Pinpoint the cell where the given text exists, returning its [x, y] midpoint coordinate. 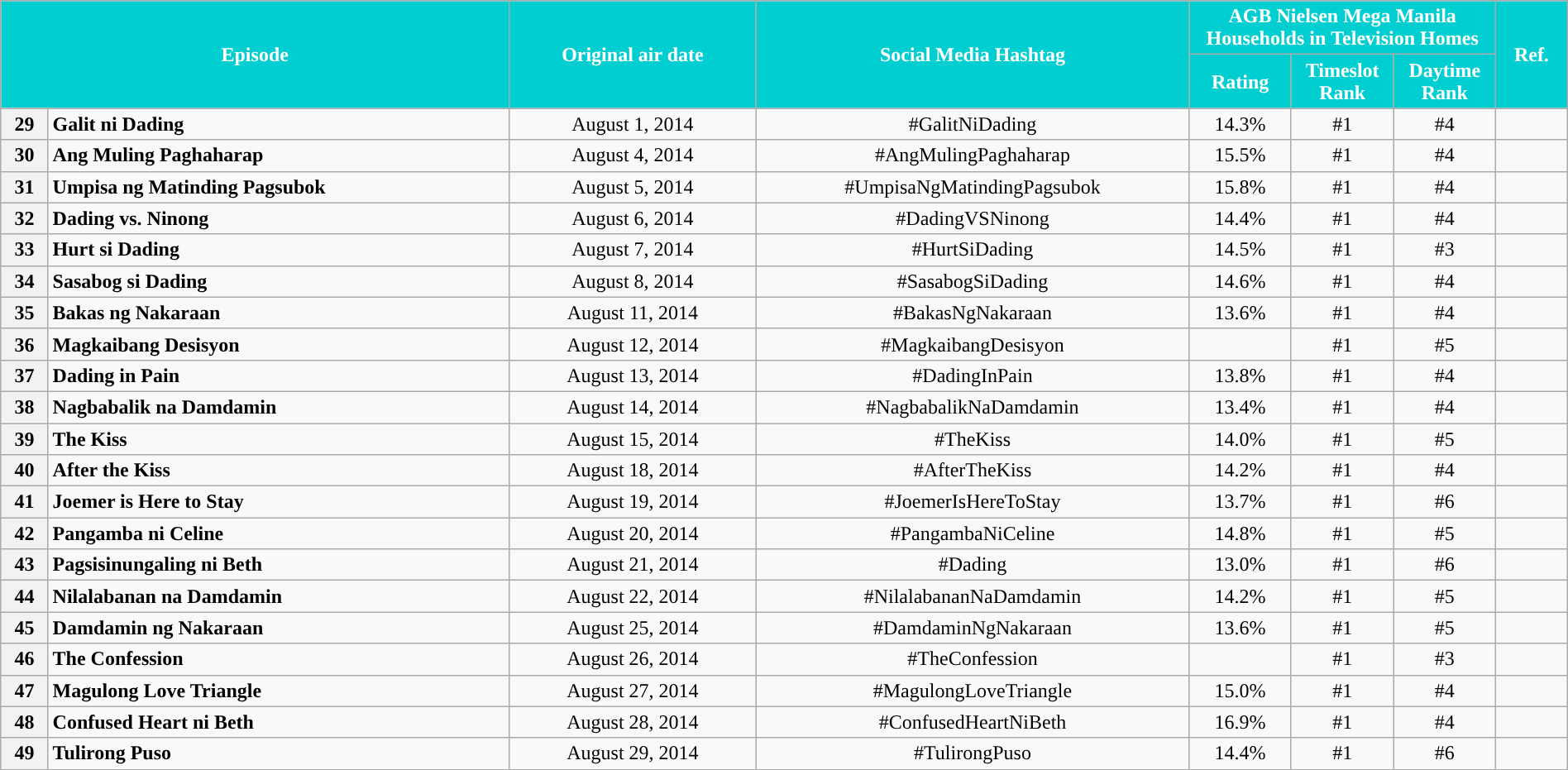
Nilalabanan na Damdamin [279, 596]
15.8% [1241, 187]
#DadingVSNinong [973, 218]
Hurt si Dading [279, 250]
45 [25, 628]
#NagbabalikNaDamdamin [973, 407]
46 [25, 659]
#TheConfession [973, 659]
37 [25, 375]
August 26, 2014 [633, 659]
August 15, 2014 [633, 439]
34 [25, 281]
Ang Muling Paghaharap [279, 155]
38 [25, 407]
14.5% [1241, 250]
August 19, 2014 [633, 502]
Social Media Hashtag [973, 55]
Timeslot Rank [1342, 81]
#UmpisaNgMatindingPagsubok [973, 187]
#DadingInPain [973, 375]
August 14, 2014 [633, 407]
Bakas ng Nakaraan [279, 313]
33 [25, 250]
Galit ni Dading [279, 124]
31 [25, 187]
#MagulongLoveTriangle [973, 691]
Dading in Pain [279, 375]
Ref. [1532, 55]
#HurtSiDading [973, 250]
Dading vs. Ninong [279, 218]
Joemer is Here to Stay [279, 502]
14.0% [1241, 439]
13.0% [1241, 565]
August 29, 2014 [633, 753]
#PangambaNiCeline [973, 533]
Pagsisinungaling ni Beth [279, 565]
Umpisa ng Matinding Pagsubok [279, 187]
#MagkaibangDesisyon [973, 344]
14.6% [1241, 281]
16.9% [1241, 722]
August 11, 2014 [633, 313]
The Confession [279, 659]
August 13, 2014 [633, 375]
43 [25, 565]
#TheKiss [973, 439]
41 [25, 502]
Confused Heart ni Beth [279, 722]
#NilalabananNaDamdamin [973, 596]
August 8, 2014 [633, 281]
Nagbabalik na Damdamin [279, 407]
August 6, 2014 [633, 218]
Damdamin ng Nakaraan [279, 628]
#BakasNgNakaraan [973, 313]
15.5% [1241, 155]
Rating [1241, 81]
#DamdaminNgNakaraan [973, 628]
Magkaibang Desisyon [279, 344]
47 [25, 691]
32 [25, 218]
#ConfusedHeartNiBeth [973, 722]
48 [25, 722]
#TulirongPuso [973, 753]
August 18, 2014 [633, 471]
August 1, 2014 [633, 124]
Episode [255, 55]
August 22, 2014 [633, 596]
Pangamba ni Celine [279, 533]
36 [25, 344]
Magulong Love Triangle [279, 691]
30 [25, 155]
August 7, 2014 [633, 250]
Daytime Rank [1445, 81]
49 [25, 753]
After the Kiss [279, 471]
13.4% [1241, 407]
42 [25, 533]
AGB Nielsen Mega Manila Households in Television Homes [1343, 28]
#SasabogSiDading [973, 281]
The Kiss [279, 439]
August 21, 2014 [633, 565]
August 27, 2014 [633, 691]
August 12, 2014 [633, 344]
14.3% [1241, 124]
August 20, 2014 [633, 533]
13.8% [1241, 375]
#GalitNiDading [973, 124]
August 5, 2014 [633, 187]
Tulirong Puso [279, 753]
August 4, 2014 [633, 155]
14.8% [1241, 533]
35 [25, 313]
#AngMulingPaghaharap [973, 155]
13.7% [1241, 502]
August 25, 2014 [633, 628]
29 [25, 124]
Sasabog si Dading [279, 281]
40 [25, 471]
15.0% [1241, 691]
#AfterTheKiss [973, 471]
39 [25, 439]
#JoemerIsHereToStay [973, 502]
#Dading [973, 565]
August 28, 2014 [633, 722]
44 [25, 596]
Original air date [633, 55]
